Capture the cell that displays the provided text and extract its (X, Y) central coordinate. 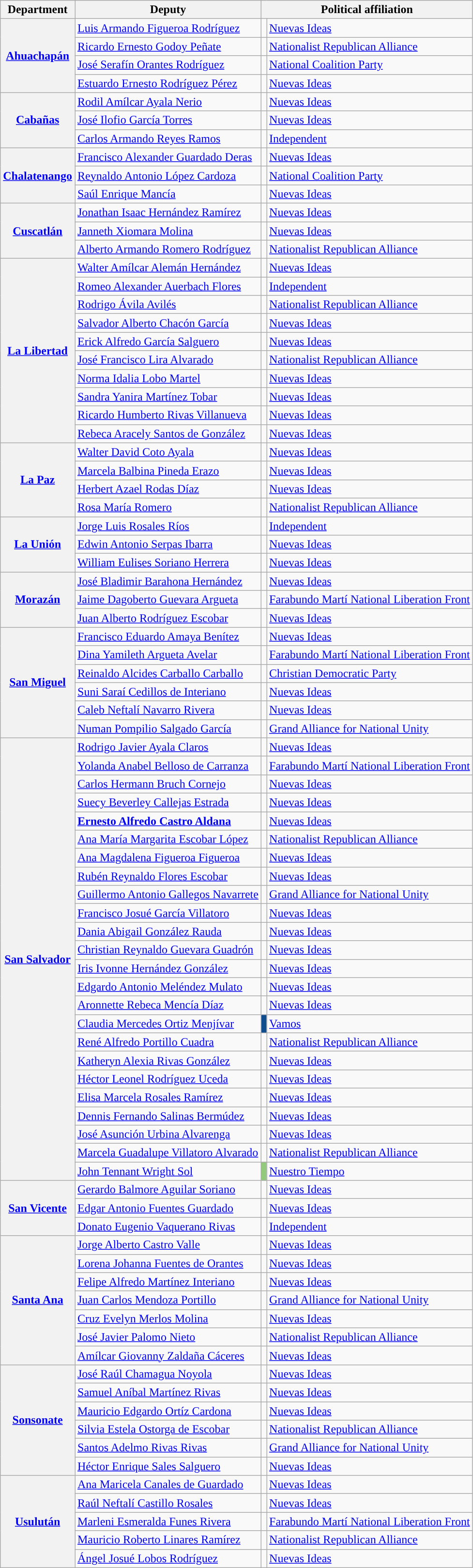
Numan Pompilio Salgado García (168, 729)
Iris Ivonne Hernández González (168, 968)
San Miguel (38, 683)
Santa Ana (38, 1300)
José Francisco Lira Alvarado (168, 360)
Juan Alberto Rodríguez Escobar (168, 618)
Political affiliation (367, 10)
Department (38, 10)
Sonsonate (38, 1420)
Francisco Alexander Guardado Deras (168, 157)
Cuscatlán (38, 231)
Walter Amílcar Alemán Hernández (168, 268)
Erick Alfredo García Salguero (168, 342)
Rodrigo Javier Ayala Claros (168, 747)
Dina Yamileth Argueta Avelar (168, 655)
Carlos Hermann Bruch Cornejo (168, 784)
Nuestro Tiempo (370, 1171)
Suecy Beverley Callejas Estrada (168, 802)
Ana María Margarita Escobar López (168, 839)
Raúl Neftalí Castillo Rosales (168, 1503)
Samuel Aníbal Martínez Rivas (168, 1392)
La Libertad (38, 351)
Caleb Neftalí Navarro Rivera (168, 710)
José Javier Palomo Nieto (168, 1337)
Deputy (168, 10)
Herbert Azael Rodas Díaz (168, 489)
José Raúl Chamagua Noyola (168, 1374)
Ahuachapán (38, 56)
Reynaldo Antonio López Cardoza (168, 175)
Rodrigo Ávila Avilés (168, 305)
San Salvador (38, 959)
Ricardo Humberto Rivas Villanueva (168, 415)
Edgardo Antonio Meléndez Mulato (168, 987)
Walter David Coto Ayala (168, 452)
Guillermo Antonio Gallegos Navarrete (168, 895)
José Ilofio García Torres (168, 120)
Ricardo Ernesto Godoy Peñate (168, 47)
Norma Idalia Lobo Martel (168, 378)
Rosa María Romero (168, 507)
Francisco Eduardo Amaya Benítez (168, 637)
Jorge Luis Rosales Ríos (168, 526)
Luis Armando Figueroa Rodríguez (168, 28)
Gerardo Balmore Aguilar Soriano (168, 1190)
Ernesto Alfredo Castro Aldana (168, 821)
Cabañas (38, 120)
Donato Eugenio Vaquerano Rivas (168, 1226)
Felipe Alfredo Martínez Interiano (168, 1282)
La Unión (38, 544)
Lorena Johanna Fuentes de Orantes (168, 1263)
Silvia Estela Ostorga de Escobar (168, 1429)
Marcela Balbina Pineda Erazo (168, 470)
Reinaldo Alcides Carballo Carballo (168, 673)
Cruz Evelyn Merlos Molina (168, 1319)
Christian Reynaldo Guevara Guadrón (168, 950)
José Bladimir Barahona Hernández (168, 581)
Morazán (38, 600)
Rebeca Aracely Santos de González (168, 434)
Ana Magdalena Figueroa Figueroa (168, 858)
Amílcar Giovanny Zaldaña Cáceres (168, 1355)
Usulután (38, 1521)
Dania Abigail González Rauda (168, 931)
Sandra Yanira Martínez Tobar (168, 397)
Jonathan Isaac Hernández Ramírez (168, 212)
John Tennant Wright Sol (168, 1171)
Claudia Mercedes Ortiz Menjívar (168, 1024)
Suni Saraí Cedillos de Interiano (168, 692)
Marcela Guadalupe Villatoro Alvarado (168, 1153)
Katheryn Alexia Rivas González (168, 1060)
Mauricio Edgardo Ortíz Cardona (168, 1411)
José Serafín Orantes Rodríguez (168, 65)
Héctor Enrique Sales Salguero (168, 1466)
Romeo Alexander Auerbach Flores (168, 286)
Francisco Josué García Villatoro (168, 913)
Héctor Leonel Rodríguez Uceda (168, 1079)
Christian Democratic Party (370, 673)
Santos Adelmo Rivas Rivas (168, 1448)
Jaime Dagoberto Guevara Argueta (168, 600)
William Eulises Soriano Herrera (168, 563)
Carlos Armando Reyes Ramos (168, 139)
Marleni Esmeralda Funes Rivera (168, 1521)
Salvador Alberto Chacón García (168, 323)
Aronnette Rebeca Mencía Díaz (168, 1005)
Elisa Marcela Rosales Ramírez (168, 1097)
Yolanda Anabel Belloso de Carranza (168, 765)
Janneth Xiomara Molina (168, 231)
Vamos (370, 1024)
Juan Carlos Mendoza Portillo (168, 1300)
Ana Maricela Canales de Guardado (168, 1485)
Dennis Fernando Salinas Bermúdez (168, 1116)
René Alfredo Portillo Cuadra (168, 1042)
Edwin Antonio Serpas Ibarra (168, 544)
Edgar Antonio Fuentes Guardado (168, 1208)
Saúl Enrique Mancía (168, 194)
Rodil Amílcar Ayala Nerio (168, 102)
La Paz (38, 480)
Rubén Reynaldo Flores Escobar (168, 876)
Jorge Alberto Castro Valle (168, 1245)
Ángel Josué Lobos Rodríguez (168, 1558)
San Vicente (38, 1208)
Estuardo Ernesto Rodríguez Pérez (168, 83)
Mauricio Roberto Linares Ramírez (168, 1540)
Chalatenango (38, 175)
Alberto Armando Romero Rodríguez (168, 249)
José Asunción Urbina Alvarenga (168, 1134)
